Return (x, y) of the center of cell containing provided text 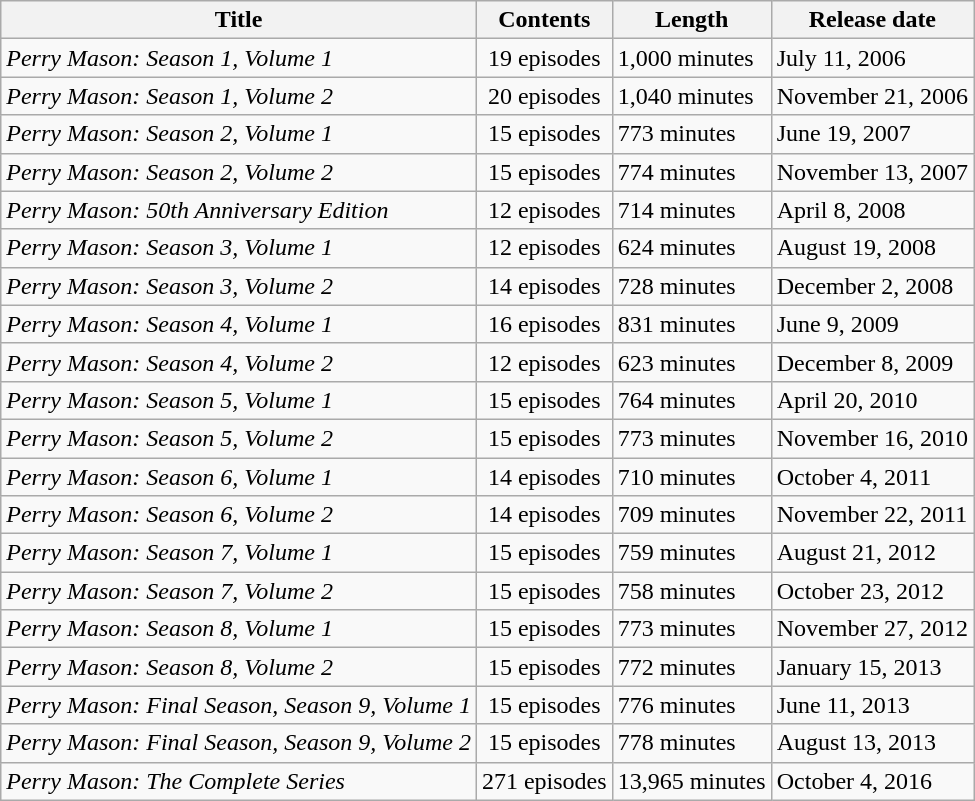
1,000 minutes (692, 58)
Perry Mason: Season 5, Volume 1 (239, 400)
16 episodes (544, 324)
October 4, 2011 (872, 477)
714 minutes (692, 210)
Perry Mason: Season 1, Volume 1 (239, 58)
October 23, 2012 (872, 591)
November 16, 2010 (872, 438)
January 15, 2013 (872, 667)
August 21, 2012 (872, 553)
Perry Mason: 50th Anniversary Edition (239, 210)
1,040 minutes (692, 96)
Title (239, 20)
Release date (872, 20)
October 4, 2016 (872, 781)
Perry Mason: The Complete Series (239, 781)
Contents (544, 20)
19 episodes (544, 58)
778 minutes (692, 743)
764 minutes (692, 400)
831 minutes (692, 324)
November 22, 2011 (872, 515)
Perry Mason: Season 4, Volume 2 (239, 362)
August 19, 2008 (872, 248)
728 minutes (692, 286)
June 9, 2009 (872, 324)
Perry Mason: Season 7, Volume 2 (239, 591)
April 8, 2008 (872, 210)
Perry Mason: Season 1, Volume 2 (239, 96)
758 minutes (692, 591)
November 27, 2012 (872, 629)
Perry Mason: Season 6, Volume 1 (239, 477)
December 2, 2008 (872, 286)
271 episodes (544, 781)
20 episodes (544, 96)
Perry Mason: Season 7, Volume 1 (239, 553)
Perry Mason: Season 2, Volume 2 (239, 172)
Perry Mason: Final Season, Season 9, Volume 1 (239, 705)
710 minutes (692, 477)
Perry Mason: Season 3, Volume 1 (239, 248)
July 11, 2006 (872, 58)
Perry Mason: Season 8, Volume 2 (239, 667)
August 13, 2013 (872, 743)
623 minutes (692, 362)
774 minutes (692, 172)
December 8, 2009 (872, 362)
Perry Mason: Season 8, Volume 1 (239, 629)
772 minutes (692, 667)
Perry Mason: Season 3, Volume 2 (239, 286)
776 minutes (692, 705)
759 minutes (692, 553)
November 21, 2006 (872, 96)
Perry Mason: Season 6, Volume 2 (239, 515)
June 11, 2013 (872, 705)
Length (692, 20)
13,965 minutes (692, 781)
624 minutes (692, 248)
Perry Mason: Season 4, Volume 1 (239, 324)
June 19, 2007 (872, 134)
April 20, 2010 (872, 400)
Perry Mason: Season 5, Volume 2 (239, 438)
Perry Mason: Final Season, Season 9, Volume 2 (239, 743)
November 13, 2007 (872, 172)
Perry Mason: Season 2, Volume 1 (239, 134)
709 minutes (692, 515)
